Pinpoint the cell where the given text exists, returning its (x, y) midpoint coordinate. 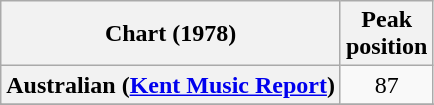
Chart (1978) (171, 34)
Australian (Kent Music Report) (171, 85)
Peakposition (386, 34)
87 (386, 85)
